Extract the (x, y) coordinate from the center of the cell holding the provided text.  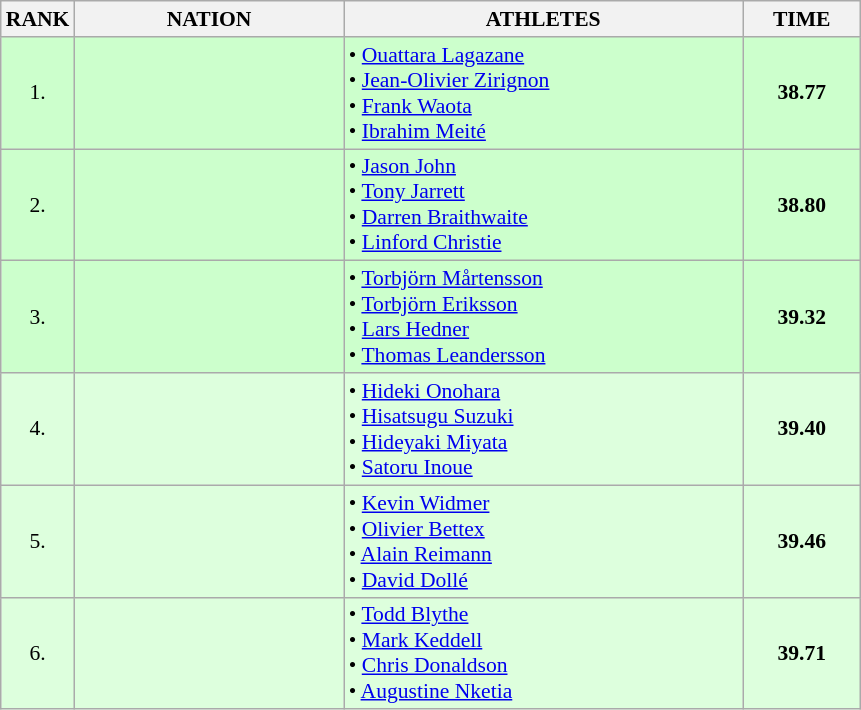
39.71 (802, 653)
• Hideki Onohara• Hisatsugu Suzuki• Hideyaki Miyata• Satoru Inoue (544, 429)
4. (38, 429)
5. (38, 541)
2. (38, 205)
RANK (38, 19)
38.80 (802, 205)
TIME (802, 19)
39.40 (802, 429)
ATHLETES (544, 19)
39.32 (802, 317)
38.77 (802, 93)
39.46 (802, 541)
1. (38, 93)
• Torbjörn Mårtensson• Torbjörn Eriksson• Lars Hedner• Thomas Leandersson (544, 317)
• Jason John• Tony Jarrett• Darren Braithwaite• Linford Christie (544, 205)
6. (38, 653)
• Kevin Widmer• Olivier Bettex• Alain Reimann• David Dollé (544, 541)
3. (38, 317)
• Todd Blythe• Mark Keddell• Chris Donaldson• Augustine Nketia (544, 653)
NATION (208, 19)
• Ouattara Lagazane• Jean-Olivier Zirignon• Frank Waota• Ibrahim Meité (544, 93)
